Identify which cell holds the provided text, then report its [X, Y] central coordinate. 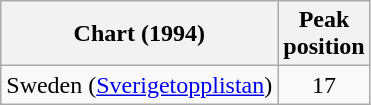
Chart (1994) [140, 34]
Peakposition [324, 34]
Sweden (Sverigetopplistan) [140, 85]
17 [324, 85]
